Extract the (X, Y) coordinate from the center of the cell holding the provided text.  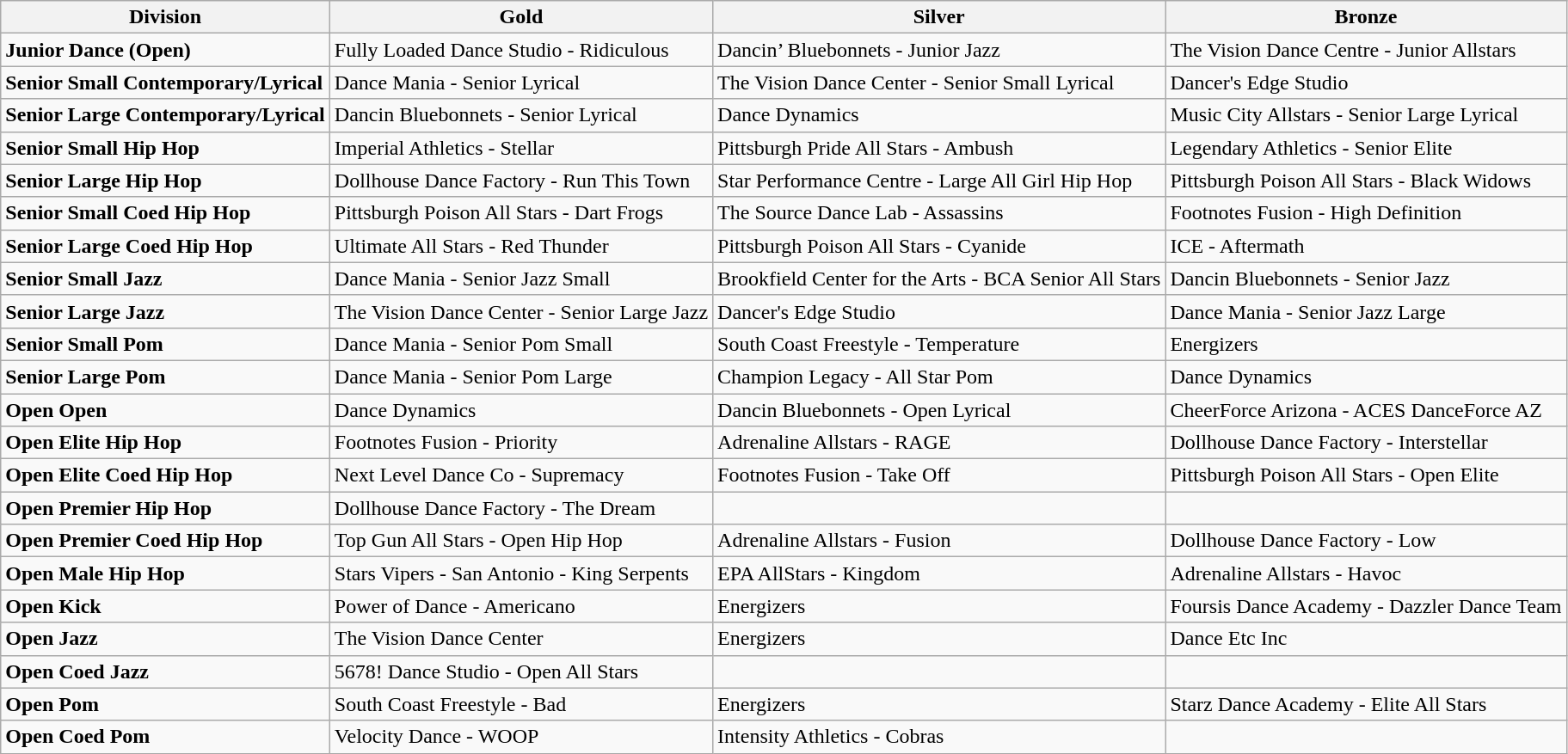
Open Kick (165, 606)
Velocity Dance - WOOP (521, 737)
Dance Mania - Senior Jazz Small (521, 279)
CheerForce Arizona - ACES DanceForce AZ (1366, 410)
Pittsburgh Pride All Stars - Ambush (939, 148)
Legendary Athletics - Senior Elite (1366, 148)
Senior Large Contemporary/Lyrical (165, 115)
Next Level Dance Co - Supremacy (521, 475)
Dollhouse Dance Factory - The Dream (521, 508)
Dollhouse Dance Factory - Run This Town (521, 181)
The Vision Dance Center - Senior Small Lyrical (939, 83)
Senior Large Hip Hop (165, 181)
Dance Mania - Senior Pom Small (521, 344)
Junior Dance (Open) (165, 50)
Imperial Athletics - Stellar (521, 148)
Adrenaline Allstars - Havoc (1366, 573)
Open Coed Jazz (165, 671)
Dance Mania - Senior Jazz Large (1366, 311)
Brookfield Center for the Arts - BCA Senior All Stars (939, 279)
Dollhouse Dance Factory - Low (1366, 541)
Gold (521, 17)
Power of Dance - Americano (521, 606)
Open Elite Coed Hip Hop (165, 475)
The Vision Dance Center - Senior Large Jazz (521, 311)
Dance Etc Inc (1366, 639)
Open Open (165, 410)
Footnotes Fusion - High Definition (1366, 213)
Bronze (1366, 17)
Champion Legacy - All Star Pom (939, 377)
Open Elite Hip Hop (165, 443)
Senior Large Jazz (165, 311)
Senior Small Pom (165, 344)
Pittsburgh Poison All Stars - Black Widows (1366, 181)
Pittsburgh Poison All Stars - Cyanide (939, 246)
Open Male Hip Hop (165, 573)
Dancin Bluebonnets - Senior Lyrical (521, 115)
Footnotes Fusion - Priority (521, 443)
Pittsburgh Poison All Stars - Dart Frogs (521, 213)
Dancin Bluebonnets - Open Lyrical (939, 410)
Adrenaline Allstars - Fusion (939, 541)
Dance Mania - Senior Lyrical (521, 83)
Senior Small Jazz (165, 279)
Senior Large Pom (165, 377)
Intensity Athletics - Cobras (939, 737)
Ultimate All Stars - Red Thunder (521, 246)
Dancin Bluebonnets - Senior Jazz (1366, 279)
The Source Dance Lab - Assassins (939, 213)
Open Coed Pom (165, 737)
Dollhouse Dance Factory - Interstellar (1366, 443)
ICE - Aftermath (1366, 246)
Stars Vipers - San Antonio - King Serpents (521, 573)
Star Performance Centre - Large All Girl Hip Hop (939, 181)
Adrenaline Allstars - RAGE (939, 443)
Open Premier Hip Hop (165, 508)
Footnotes Fusion - Take Off (939, 475)
Senior Large Coed Hip Hop (165, 246)
Open Jazz (165, 639)
The Vision Dance Centre - Junior Allstars (1366, 50)
Pittsburgh Poison All Stars - Open Elite (1366, 475)
Top Gun All Stars - Open Hip Hop (521, 541)
South Coast Freestyle - Bad (521, 704)
Foursis Dance Academy - Dazzler Dance Team (1366, 606)
Open Pom (165, 704)
Division (165, 17)
EPA AllStars - Kingdom (939, 573)
Dancin’ Bluebonnets - Junior Jazz (939, 50)
Fully Loaded Dance Studio - Ridiculous (521, 50)
Senior Small Hip Hop (165, 148)
Starz Dance Academy - Elite All Stars (1366, 704)
Dance Mania - Senior Pom Large (521, 377)
Music City Allstars - Senior Large Lyrical (1366, 115)
Open Premier Coed Hip Hop (165, 541)
Senior Small Coed Hip Hop (165, 213)
5678! Dance Studio - Open All Stars (521, 671)
South Coast Freestyle - Temperature (939, 344)
Silver (939, 17)
The Vision Dance Center (521, 639)
Senior Small Contemporary/Lyrical (165, 83)
